Extract the (X, Y) coordinate from the center of the cell holding the provided text.  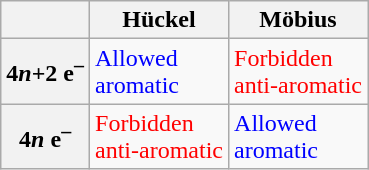
Hückel (160, 20)
4n e– (46, 136)
4n+2 e– (46, 72)
Möbius (298, 20)
